Provide the [x, y] coordinate of the cell's center where the given text is located.  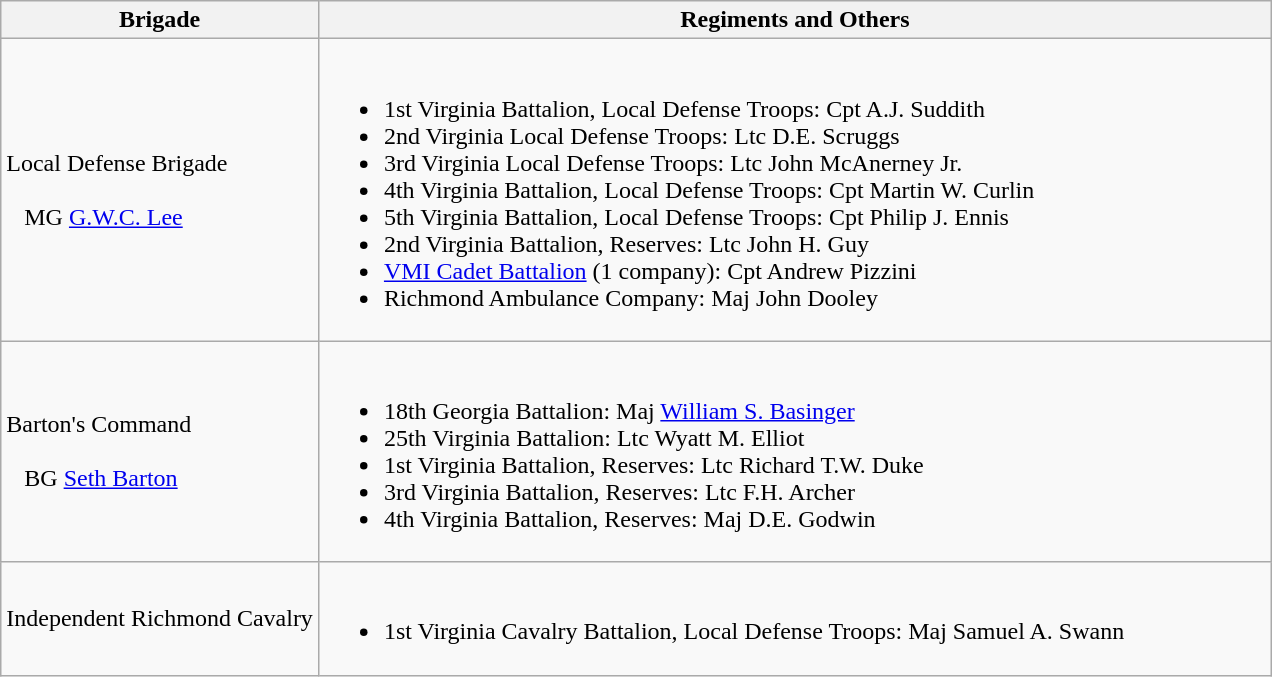
1st Virginia Cavalry Battalion, Local Defense Troops: Maj Samuel A. Swann [794, 618]
Barton's Command BG Seth Barton [160, 452]
Local Defense Brigade MG G.W.C. Lee [160, 190]
Brigade [160, 20]
Regiments and Others [794, 20]
Independent Richmond Cavalry [160, 618]
